Identify which cell holds the provided text, then report its (x, y) central coordinate. 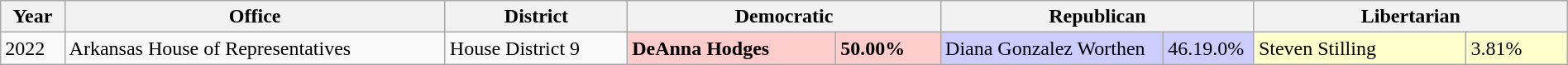
Democratic (784, 17)
46.19.0% (1209, 48)
Year (33, 17)
50.00% (888, 48)
Arkansas House of Representatives (255, 48)
Steven Stilling (1360, 48)
Republican (1098, 17)
Libertarian (1411, 17)
District (536, 17)
2022 (33, 48)
Diana Gonzalez Worthen (1052, 48)
House District 9 (536, 48)
Office (255, 17)
3.81% (1517, 48)
DeAnna Hodges (732, 48)
